Pinpoint the cell where the given text exists, returning its [X, Y] midpoint coordinate. 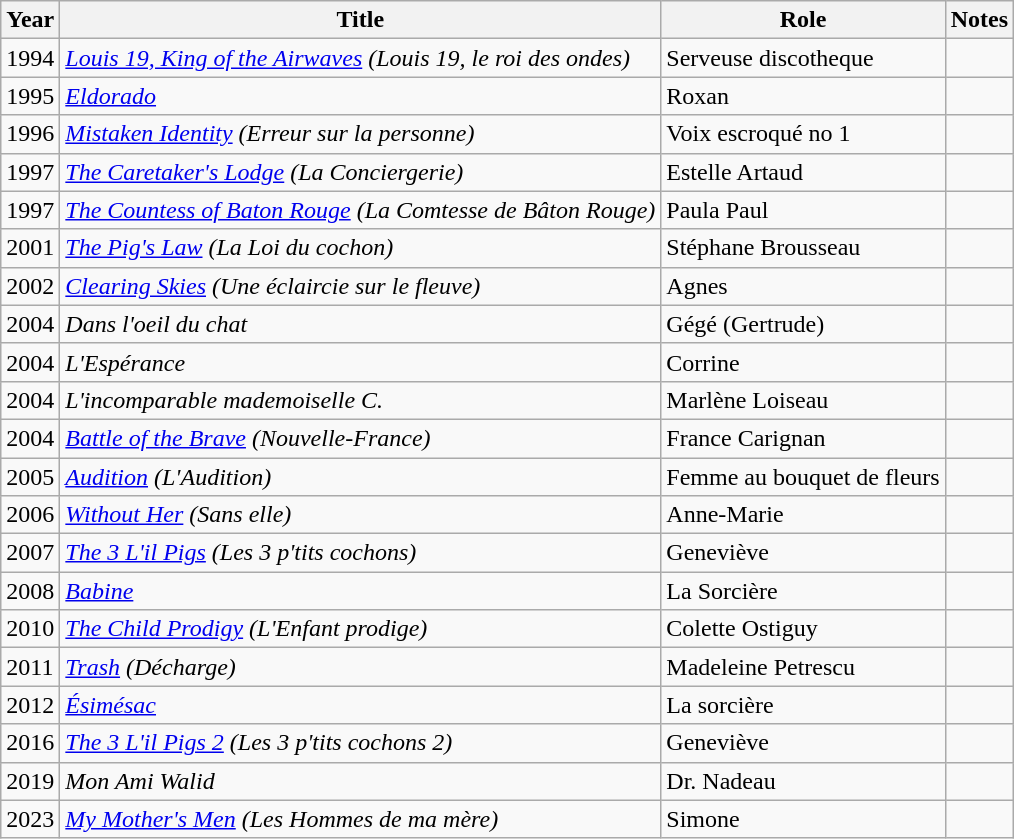
The 3 L'il Pigs (Les 3 p'tits cochons) [360, 553]
The 3 L'il Pigs 2 (Les 3 p'tits cochons 2) [360, 743]
L'incomparable mademoiselle C. [360, 400]
Dans l'oeil du chat [360, 324]
2001 [30, 248]
Roxan [803, 96]
Dr. Nadeau [803, 781]
The Child Prodigy (L'Enfant prodige) [360, 629]
The Caretaker's Lodge (La Conciergerie) [360, 172]
The Pig's Law (La Loi du cochon) [360, 248]
La sorcière [803, 705]
Femme au bouquet de fleurs [803, 477]
2002 [30, 286]
2023 [30, 819]
2019 [30, 781]
2008 [30, 591]
La Sorcière [803, 591]
The Countess of Baton Rouge (La Comtesse de Bâton Rouge) [360, 210]
Eldorado [360, 96]
2016 [30, 743]
2007 [30, 553]
Mistaken Identity (Erreur sur la personne) [360, 134]
Agnes [803, 286]
1996 [30, 134]
Estelle Artaud [803, 172]
Title [360, 20]
Serveuse discotheque [803, 58]
Colette Ostiguy [803, 629]
Gégé (Gertrude) [803, 324]
Clearing Skies (Une éclaircie sur le fleuve) [360, 286]
Louis 19, King of the Airwaves (Louis 19, le roi des ondes) [360, 58]
Simone [803, 819]
1995 [30, 96]
My Mother's Men (Les Hommes de ma mère) [360, 819]
1994 [30, 58]
Without Her (Sans elle) [360, 515]
Trash (Décharge) [360, 667]
Year [30, 20]
Madeleine Petrescu [803, 667]
Marlène Loiseau [803, 400]
Battle of the Brave (Nouvelle-France) [360, 438]
Babine [360, 591]
2005 [30, 477]
2011 [30, 667]
L'Espérance [360, 362]
Mon Ami Walid [360, 781]
Corrine [803, 362]
Role [803, 20]
Anne-Marie [803, 515]
France Carignan [803, 438]
Ésimésac [360, 705]
Notes [979, 20]
2006 [30, 515]
Paula Paul [803, 210]
Voix escroqué no 1 [803, 134]
Stéphane Brousseau [803, 248]
Audition (L'Audition) [360, 477]
2012 [30, 705]
2010 [30, 629]
